Extract the [X, Y] coordinate from the center of the cell holding the provided text.  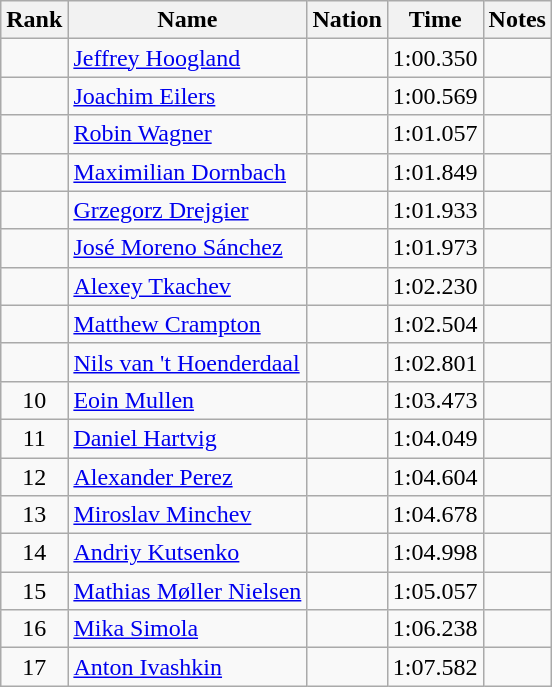
1:04.998 [435, 553]
14 [34, 553]
1:04.049 [435, 438]
12 [34, 477]
Eoin Mullen [188, 400]
Rank [34, 20]
1:04.678 [435, 515]
Nation [347, 20]
15 [34, 591]
Alexey Tkachev [188, 286]
11 [34, 438]
Mathias Møller Nielsen [188, 591]
Jeffrey Hoogland [188, 58]
1:01.057 [435, 134]
1:05.057 [435, 591]
1:02.504 [435, 324]
Grzegorz Drejgier [188, 210]
1:00.569 [435, 96]
1:01.849 [435, 172]
13 [34, 515]
Andriy Kutsenko [188, 553]
16 [34, 629]
1:01.933 [435, 210]
Notes [517, 20]
Time [435, 20]
Name [188, 20]
Nils van 't Hoenderdaal [188, 362]
1:01.973 [435, 248]
1:03.473 [435, 400]
Alexander Perez [188, 477]
Anton Ivashkin [188, 667]
Daniel Hartvig [188, 438]
17 [34, 667]
1:07.582 [435, 667]
1:06.238 [435, 629]
José Moreno Sánchez [188, 248]
Matthew Crampton [188, 324]
1:00.350 [435, 58]
Robin Wagner [188, 134]
10 [34, 400]
1:02.801 [435, 362]
Mika Simola [188, 629]
1:02.230 [435, 286]
Joachim Eilers [188, 96]
Miroslav Minchev [188, 515]
Maximilian Dornbach [188, 172]
1:04.604 [435, 477]
